Determine the (x, y) coordinate at the center of the cell enclosing the given text.  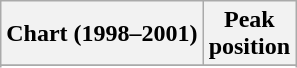
Peakposition (249, 34)
Chart (1998–2001) (102, 34)
